Find where the given text appears and provide that cell's center as [x, y] coordinate. 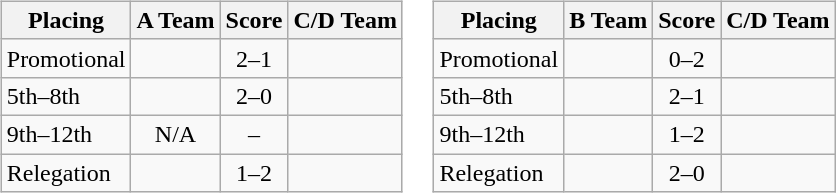
B Team [608, 20]
– [254, 134]
0–2 [687, 58]
A Team [176, 20]
N/A [176, 134]
